Find where the given text appears and provide that cell's center as [X, Y] coordinate. 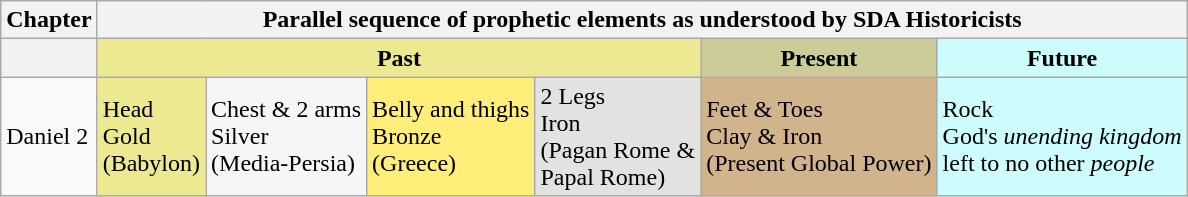
Parallel sequence of prophetic elements as understood by SDA Historicists [642, 20]
Present [819, 58]
Feet & ToesClay & Iron(Present Global Power) [819, 136]
HeadGold(Babylon) [151, 136]
Chapter [49, 20]
RockGod's unending kingdomleft to no other people [1062, 136]
Belly and thighsBronze(Greece) [451, 136]
Daniel 2 [49, 136]
Past [399, 58]
Chest & 2 armsSilver(Media-Persia) [286, 136]
Future [1062, 58]
2 LegsIron(Pagan Rome &Papal Rome) [618, 136]
